Extract the [X, Y] coordinate from the center of the cell holding the provided text.  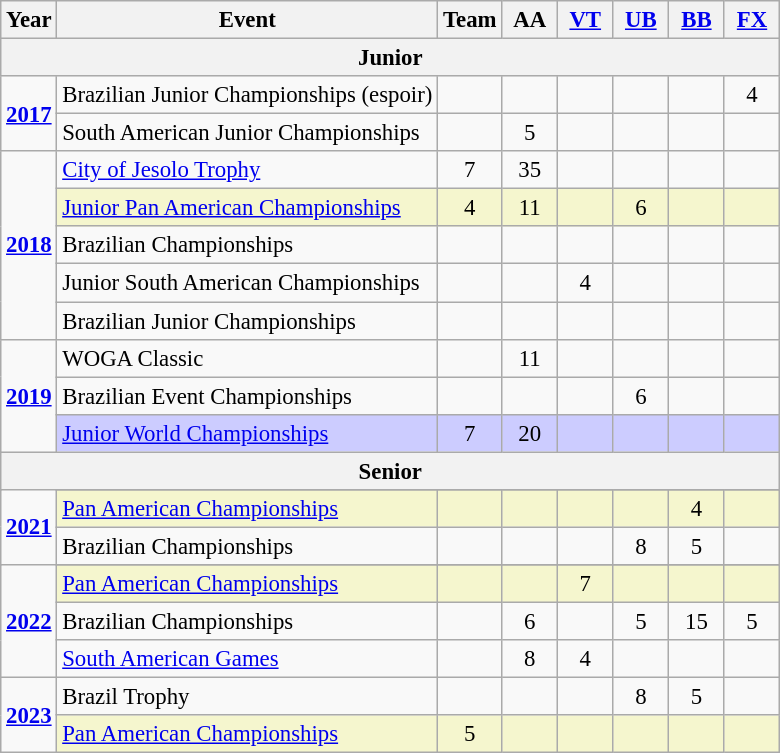
2023 [29, 716]
Brazilian Junior Championships (espoir) [248, 95]
2019 [29, 396]
AA [530, 20]
Brazilian Junior Championships [248, 321]
Junior South American Championships [248, 283]
WOGA Classic [248, 358]
Junior World Championships [248, 433]
South American Junior Championships [248, 133]
Brazilian Event Championships [248, 396]
2017 [29, 114]
Event [248, 20]
City of Jesolo Trophy [248, 170]
Junior Pan American Championships [248, 208]
Brazil Trophy [248, 697]
35 [530, 170]
2022 [29, 622]
Senior [390, 471]
2021 [29, 528]
BB [697, 20]
Team [470, 20]
2018 [29, 245]
Junior [390, 58]
VT [585, 20]
UB [641, 20]
20 [530, 433]
15 [697, 621]
FX [752, 20]
South American Games [248, 659]
Year [29, 20]
